Identify which cell holds the provided text, then report its (x, y) central coordinate. 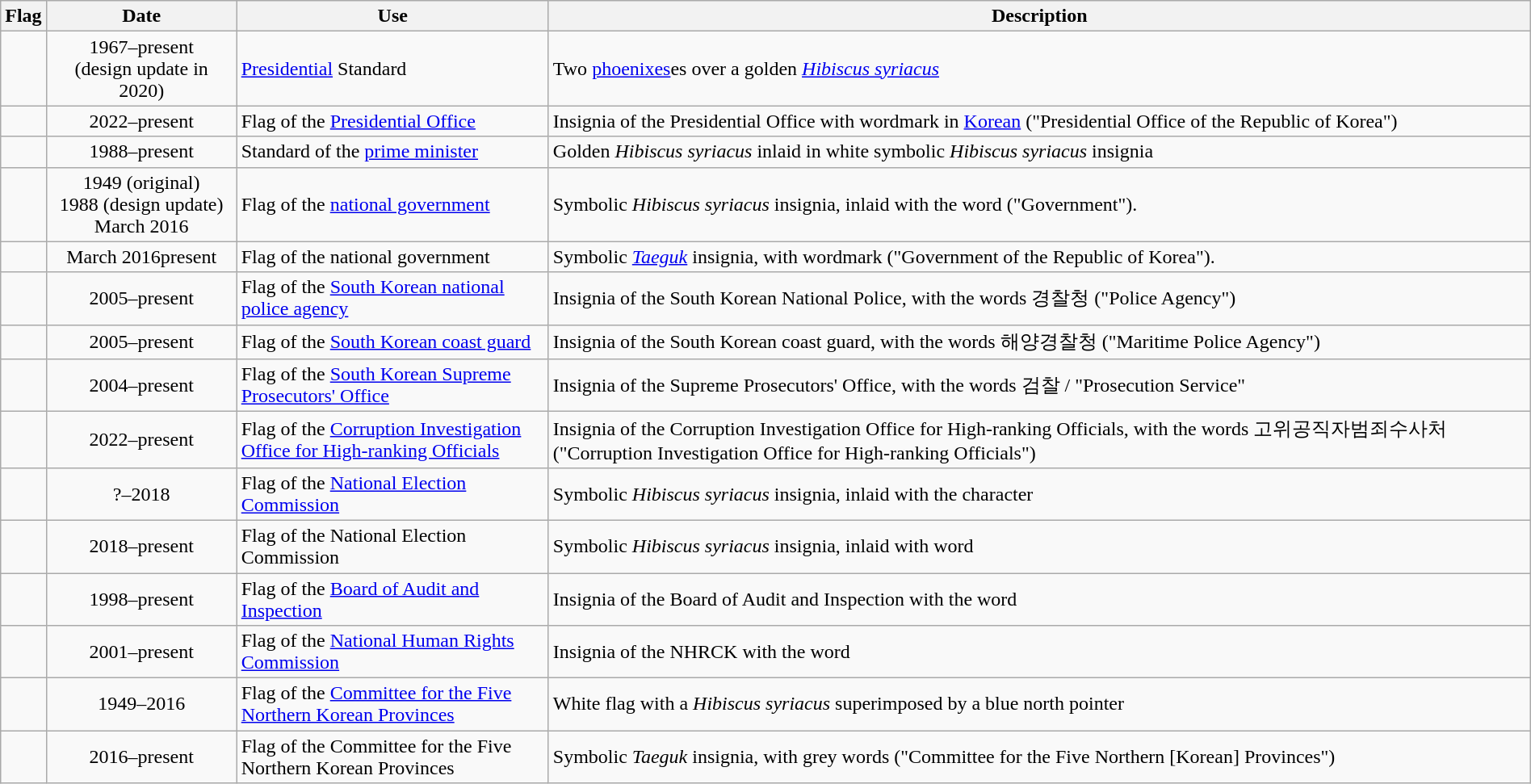
Flag of the National Human Rights Commission (392, 652)
1949–2016 (141, 704)
1998–present (141, 599)
2001–present (141, 652)
1967–present(design update in 2020) (141, 69)
Symbolic Taeguk insignia, with grey words ("Committee for the Five Northern [Korean] Provinces") (1039, 757)
Date (141, 16)
Insignia of the Supreme Prosecutors' Office, with the words 검찰 / "Prosecution Service" (1039, 386)
2016–present (141, 757)
Flag of the South Korean national police agency (392, 299)
Flag of the Corruption Investigation Office for High-ranking Officials (392, 440)
Flag (23, 16)
1949 (original)1988 (design update)March 2016 (141, 204)
Flag of the South Korean coast guard (392, 342)
White flag with a Hibiscus syriacus superimposed by a blue north pointer (1039, 704)
Symbolic Hibiscus syriacus insignia, inlaid with the word ("Government"). (1039, 204)
Flag of the Presidential Office (392, 121)
?–2018 (141, 494)
Symbolic Hibiscus syriacus insignia, inlaid with word (1039, 546)
1988–present (141, 152)
March 2016present (141, 257)
Flag of the South Korean Supreme Prosecutors' Office (392, 386)
Use (392, 16)
Symbolic Taeguk insignia, with wordmark ("Government of the Republic of Korea"). (1039, 257)
Presidential Standard (392, 69)
2018–present (141, 546)
Flag of the Board of Audit and Inspection (392, 599)
Golden Hibiscus syriacus inlaid in white symbolic Hibiscus syriacus insignia (1039, 152)
Insignia of the Presidential Office with wordmark in Korean ("Presidential Office of the Republic of Korea") (1039, 121)
Symbolic Hibiscus syriacus insignia, inlaid with the character (1039, 494)
Standard of the prime minister (392, 152)
Two phoenixeses over a golden Hibiscus syriacus (1039, 69)
Description (1039, 16)
Insignia of the Board of Audit and Inspection with the word (1039, 599)
Insignia of the NHRCK with the word (1039, 652)
2004–present (141, 386)
Insignia of the South Korean National Police, with the words 경찰청 ("Police Agency") (1039, 299)
Insignia of the South Korean coast guard, with the words 해양경찰청 ("Maritime Police Agency") (1039, 342)
